Identify which cell holds the provided text, then report its [x, y] central coordinate. 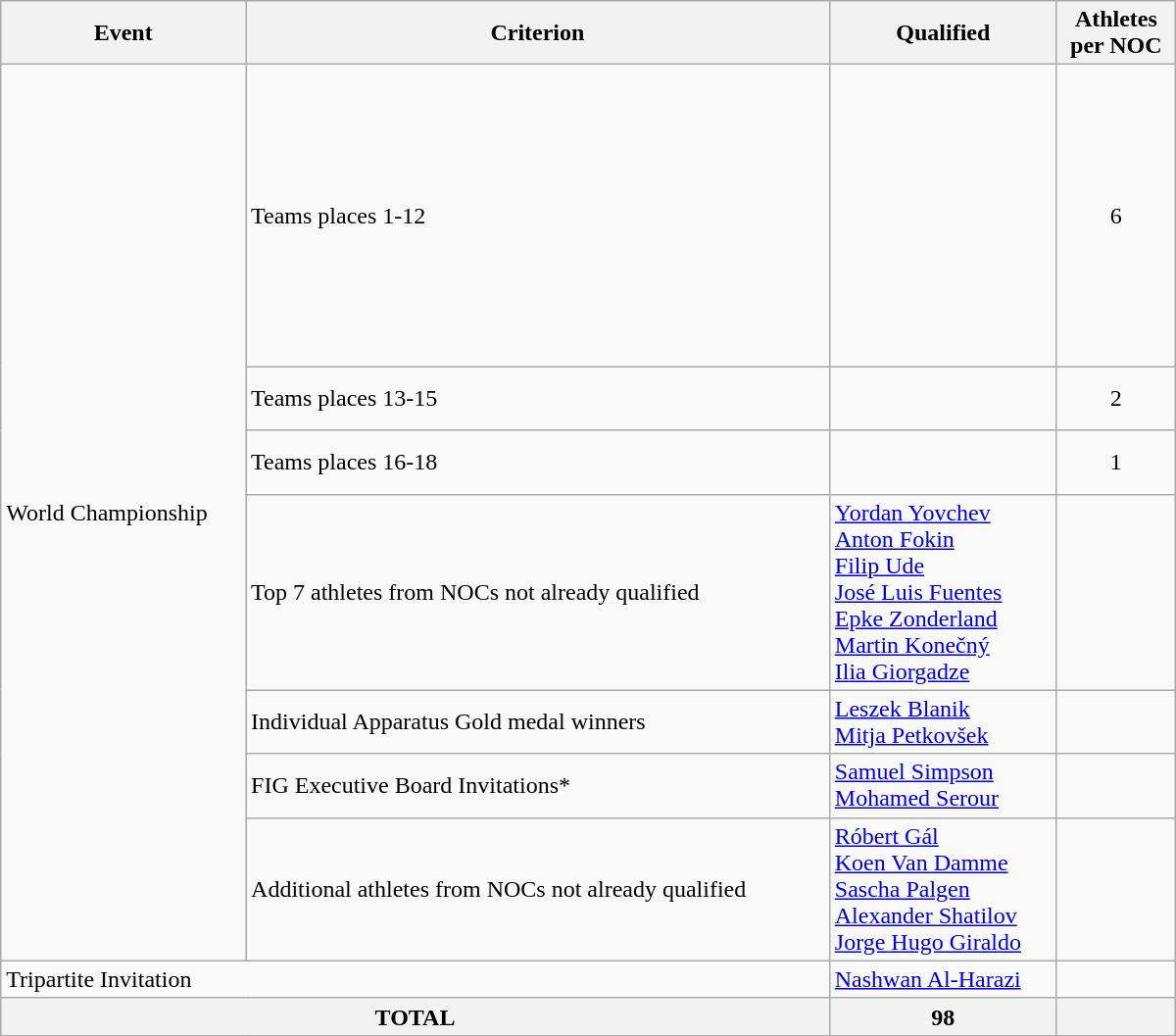
Róbert Gál Koen Van Damme Sascha Palgen Alexander Shatilov Jorge Hugo Giraldo [943, 889]
2 [1115, 398]
Leszek Blanik Mitja Petkovšek [943, 721]
Additional athletes from NOCs not already qualified [538, 889]
World Championship [123, 513]
1 [1115, 463]
TOTAL [416, 1016]
6 [1115, 216]
Individual Apparatus Gold medal winners [538, 721]
Tripartite Invitation [416, 979]
Nashwan Al-Harazi [943, 979]
FIG Executive Board Invitations* [538, 786]
Teams places 13-15 [538, 398]
Criterion [538, 33]
Top 7 athletes from NOCs not already qualified [538, 592]
98 [943, 1016]
Teams places 16-18 [538, 463]
Teams places 1-12 [538, 216]
Event [123, 33]
Qualified [943, 33]
Samuel Simpson Mohamed Serour [943, 786]
Yordan Yovchev Anton Fokin Filip Ude José Luis Fuentes Epke Zonderland Martin Konečný Ilia Giorgadze [943, 592]
Athletes per NOC [1115, 33]
